Pinpoint the cell where the given text exists, returning its (X, Y) midpoint coordinate. 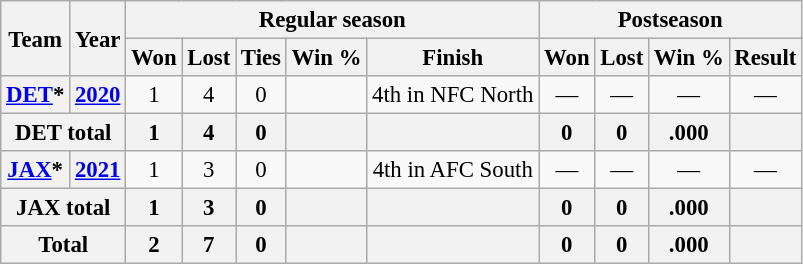
Year (98, 38)
Postseason (670, 20)
Result (766, 58)
DET total (64, 133)
Regular season (332, 20)
Total (64, 245)
2020 (98, 95)
Team (36, 38)
Finish (453, 58)
4th in NFC North (453, 95)
7 (209, 245)
DET* (36, 95)
2021 (98, 170)
2 (154, 245)
Ties (262, 58)
4th in AFC South (453, 170)
JAX total (64, 208)
JAX* (36, 170)
